Return [x, y] of the center of cell containing provided text 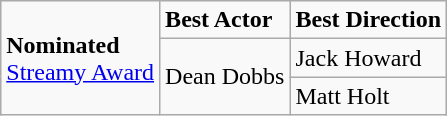
Dean Dobbs [225, 77]
Best Actor [225, 20]
NominatedStreamy Award [80, 58]
Best Direction [368, 20]
Jack Howard [368, 58]
Matt Holt [368, 96]
